Extract the [x, y] coordinate from the center of the cell holding the provided text.  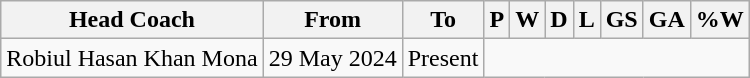
29 May 2024 [332, 58]
GS [622, 20]
D [559, 20]
P [497, 20]
Robiul Hasan Khan Mona [132, 58]
Present [443, 58]
From [332, 20]
To [443, 20]
Head Coach [132, 20]
GA [666, 20]
W [528, 20]
L [586, 20]
%W [720, 20]
